Locate the cell with the specified text and output its [X, Y] center coordinate. 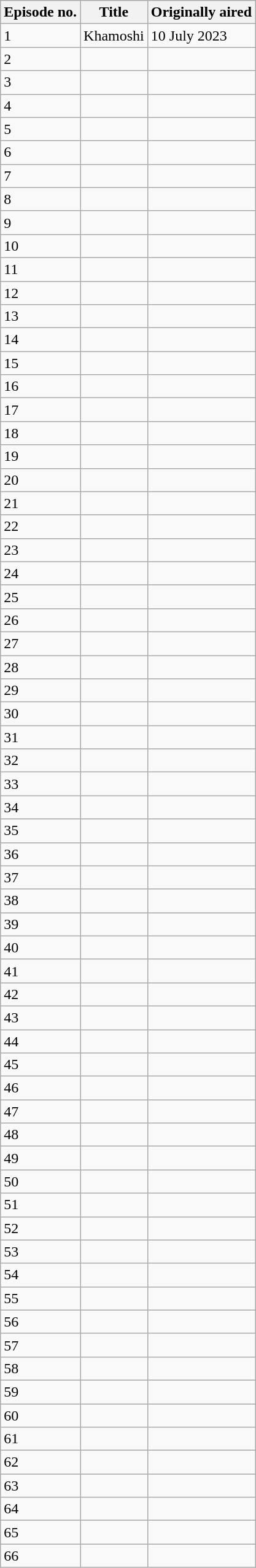
43 [41, 1017]
46 [41, 1088]
13 [41, 316]
2 [41, 59]
40 [41, 947]
45 [41, 1065]
35 [41, 831]
54 [41, 1275]
6 [41, 152]
10 [41, 246]
48 [41, 1135]
1 [41, 36]
34 [41, 807]
5 [41, 129]
41 [41, 971]
11 [41, 269]
27 [41, 643]
44 [41, 1041]
37 [41, 877]
Title [114, 12]
22 [41, 527]
57 [41, 1345]
38 [41, 901]
53 [41, 1252]
32 [41, 761]
14 [41, 340]
49 [41, 1158]
23 [41, 550]
56 [41, 1322]
8 [41, 199]
33 [41, 784]
25 [41, 597]
Episode no. [41, 12]
20 [41, 480]
4 [41, 106]
52 [41, 1228]
55 [41, 1298]
58 [41, 1368]
15 [41, 363]
16 [41, 386]
62 [41, 1462]
17 [41, 410]
12 [41, 293]
18 [41, 433]
31 [41, 737]
29 [41, 691]
30 [41, 714]
59 [41, 1392]
60 [41, 1415]
50 [41, 1182]
61 [41, 1439]
51 [41, 1205]
Originally aired [201, 12]
7 [41, 176]
47 [41, 1111]
21 [41, 503]
9 [41, 222]
26 [41, 620]
39 [41, 924]
64 [41, 1509]
65 [41, 1532]
10 July 2023 [201, 36]
63 [41, 1486]
19 [41, 457]
24 [41, 573]
36 [41, 854]
Khamoshi [114, 36]
66 [41, 1556]
3 [41, 82]
28 [41, 667]
42 [41, 994]
